Return [X, Y] of the center of cell containing provided text 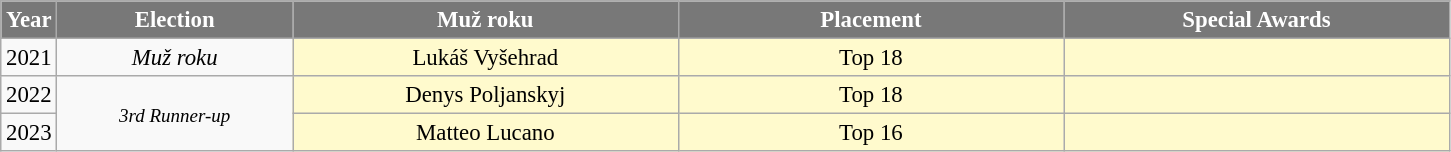
Special Awards [1257, 20]
Lukáš Vyšehrad [485, 58]
Election [175, 20]
2022 [29, 95]
Top 16 [871, 133]
2023 [29, 133]
Denys Poljanskyj [485, 95]
3rd Runner-up [175, 114]
2021 [29, 58]
Year [29, 20]
Matteo Lucano [485, 133]
Placement [871, 20]
